Search for the cell housing the specified text and yield its (X, Y) center coordinate. 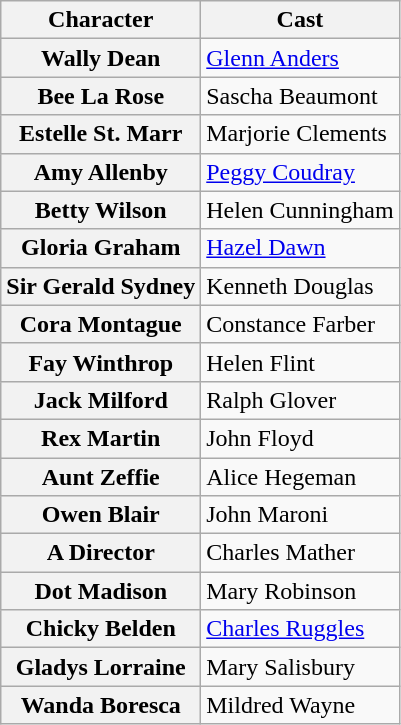
Jack Milford (101, 400)
Amy Allenby (101, 172)
Estelle St. Marr (101, 134)
Marjorie Clements (300, 134)
Owen Blair (101, 515)
Charles Ruggles (300, 629)
Ralph Glover (300, 400)
Chicky Belden (101, 629)
Bee La Rose (101, 96)
A Director (101, 553)
John Maroni (300, 515)
Cast (300, 20)
Sascha Beaumont (300, 96)
Mary Robinson (300, 591)
Glenn Anders (300, 58)
Alice Hegeman (300, 477)
Dot Madison (101, 591)
John Floyd (300, 438)
Gloria Graham (101, 248)
Helen Flint (300, 362)
Charles Mather (300, 553)
Peggy Coudray (300, 172)
Fay Winthrop (101, 362)
Hazel Dawn (300, 248)
Wally Dean (101, 58)
Rex Martin (101, 438)
Mary Salisbury (300, 667)
Constance Farber (300, 324)
Aunt Zeffie (101, 477)
Sir Gerald Sydney (101, 286)
Kenneth Douglas (300, 286)
Cora Montague (101, 324)
Wanda Boresca (101, 705)
Mildred Wayne (300, 705)
Gladys Lorraine (101, 667)
Betty Wilson (101, 210)
Character (101, 20)
Helen Cunningham (300, 210)
